Detect which cell encompasses the target text, then output its (X, Y) center coordinate. 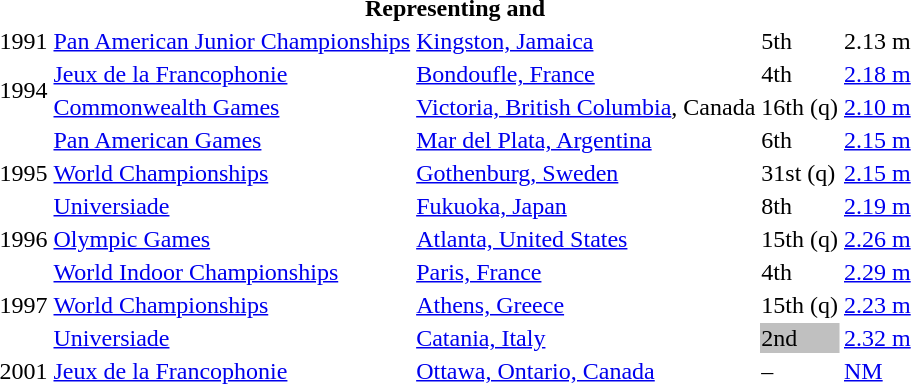
8th (800, 206)
Paris, France (586, 272)
Gothenburg, Sweden (586, 173)
Kingston, Jamaica (586, 41)
16th (q) (800, 107)
6th (800, 140)
2nd (800, 338)
Bondoufle, France (586, 74)
Victoria, British Columbia, Canada (586, 107)
5th (800, 41)
Catania, Italy (586, 338)
Atlanta, United States (586, 239)
Olympic Games (232, 239)
Mar del Plata, Argentina (586, 140)
Fukuoka, Japan (586, 206)
31st (q) (800, 173)
Pan American Games (232, 140)
Athens, Greece (586, 305)
World Indoor Championships (232, 272)
Commonwealth Games (232, 107)
Pan American Junior Championships (232, 41)
Jeux de la Francophonie (232, 74)
